Return (x, y) of the center of cell containing provided text 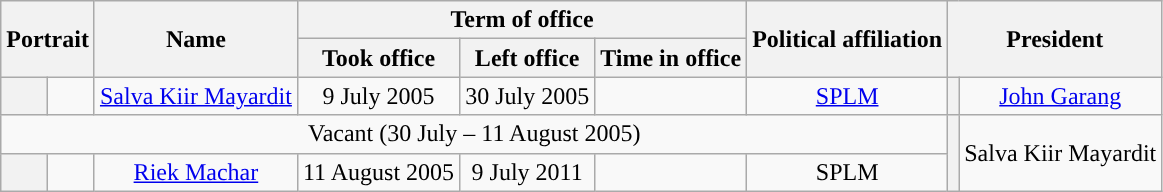
Vacant (30 July – 11 August 2005) (474, 134)
Term of office (522, 20)
Riek Machar (196, 172)
Left office (528, 58)
30 July 2005 (528, 96)
Portrait (48, 39)
Political affiliation (848, 39)
Took office (378, 58)
9 July 2005 (378, 96)
John Garang (1060, 96)
Time in office (671, 58)
Name (196, 39)
9 July 2011 (528, 172)
President (1055, 39)
11 August 2005 (378, 172)
